Search for the cell housing the specified text and yield its [x, y] center coordinate. 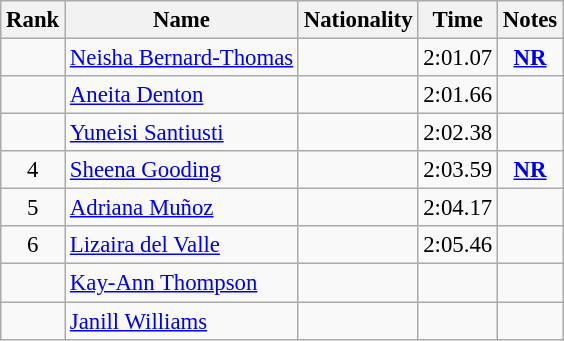
6 [33, 245]
4 [33, 170]
2:01.66 [458, 95]
Time [458, 20]
Notes [530, 20]
Sheena Gooding [182, 170]
2:02.38 [458, 133]
5 [33, 208]
2:04.17 [458, 208]
Name [182, 20]
Kay-Ann Thompson [182, 283]
2:01.07 [458, 58]
Yuneisi Santiusti [182, 133]
Rank [33, 20]
Aneita Denton [182, 95]
2:05.46 [458, 245]
Lizaira del Valle [182, 245]
Neisha Bernard-Thomas [182, 58]
Adriana Muñoz [182, 208]
2:03.59 [458, 170]
Nationality [358, 20]
Janill Williams [182, 321]
